Detect which cell encompasses the target text, then output its (X, Y) center coordinate. 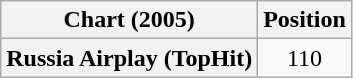
Russia Airplay (TopHit) (130, 58)
110 (305, 58)
Position (305, 20)
Chart (2005) (130, 20)
